Provide the [x, y] coordinate of the cell's center where the given text is located.  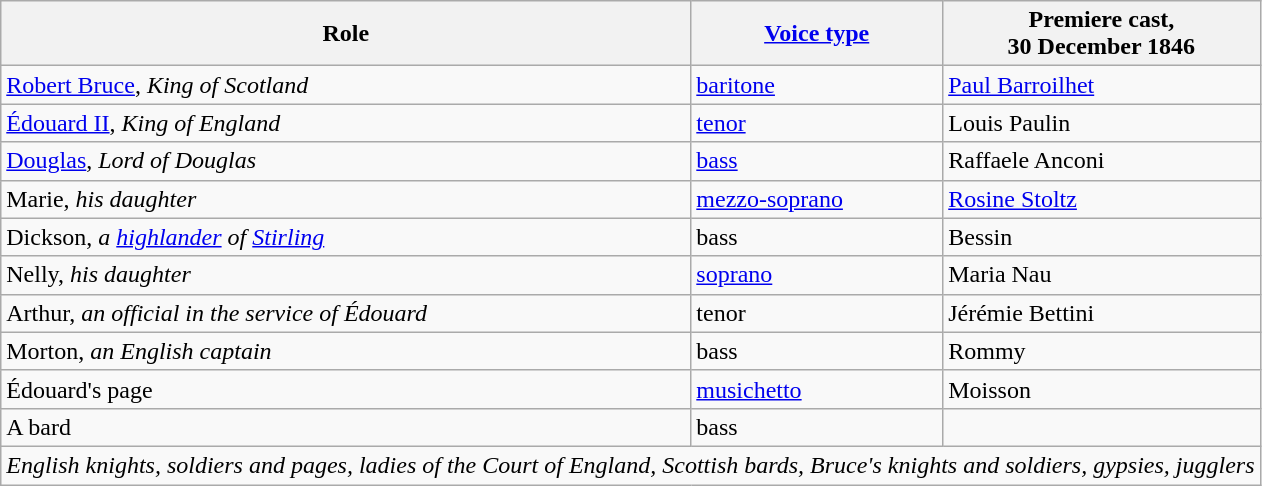
Moisson [1102, 389]
Jérémie Bettini [1102, 313]
Voice type [817, 34]
Rommy [1102, 351]
Bessin [1102, 237]
Role [346, 34]
Rosine Stoltz [1102, 199]
Dickson, a highlander of Stirling [346, 237]
Nelly, his daughter [346, 275]
Édouard II, King of England [346, 123]
A bard [346, 427]
Premiere cast,30 December 1846 [1102, 34]
Morton, an English captain [346, 351]
English knights, soldiers and pages, ladies of the Court of England, Scottish bards, Bruce's knights and soldiers, gypsies, jugglers [630, 465]
Édouard's page [346, 389]
Louis Paulin [1102, 123]
Arthur, an official in the service of Édouard [346, 313]
Raffaele Anconi [1102, 161]
Paul Barroilhet [1102, 85]
Marie, his daughter [346, 199]
Maria Nau [1102, 275]
mezzo-soprano [817, 199]
baritone [817, 85]
Douglas, Lord of Douglas [346, 161]
Robert Bruce, King of Scotland [346, 85]
musichetto [817, 389]
soprano [817, 275]
